Scan for the cell matching the given text and deliver its (X, Y) coordinate at center. 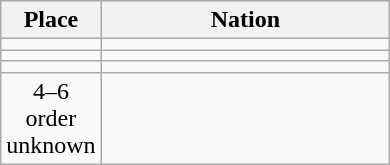
Place (51, 20)
4–6 order unknown (51, 118)
Nation (246, 20)
